Find where the given text appears and provide that cell's center as (x, y) coordinate. 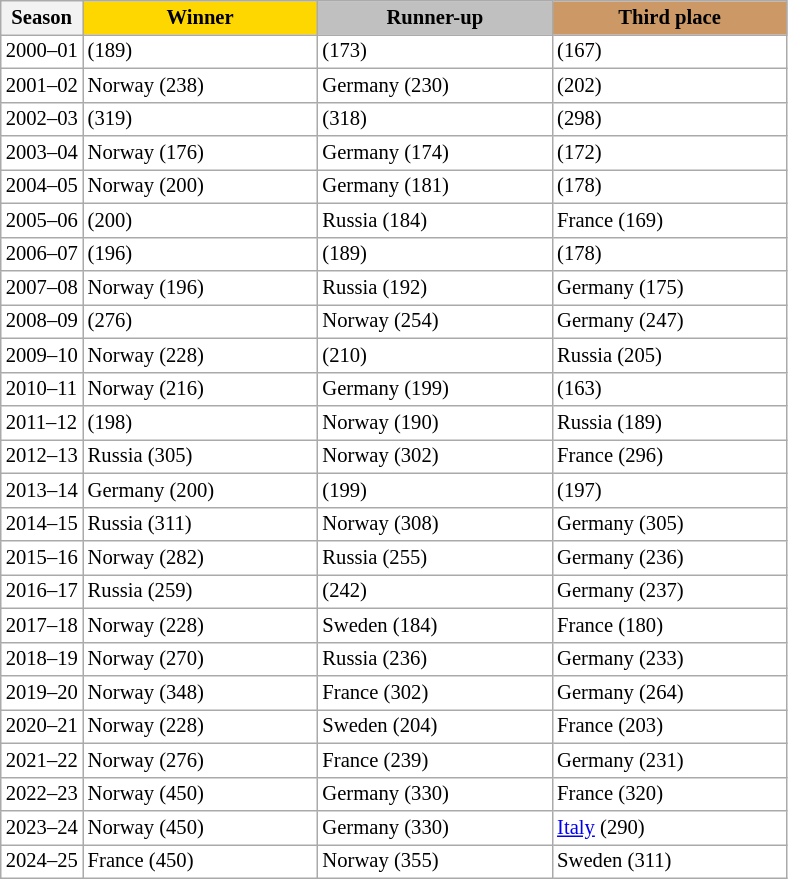
Russia (184) (434, 220)
Germany (236) (670, 557)
Russia (311) (200, 524)
Norway (200) (200, 186)
France (239) (434, 760)
(318) (434, 119)
2010–11 (42, 389)
2007–08 (42, 287)
Germany (230) (434, 85)
(200) (200, 220)
Germany (181) (434, 186)
(276) (200, 321)
(199) (434, 490)
2017–18 (42, 625)
Russia (305) (200, 456)
2016–17 (42, 591)
Sweden (184) (434, 625)
2012–13 (42, 456)
(210) (434, 355)
2018–19 (42, 659)
(173) (434, 51)
France (320) (670, 794)
(319) (200, 119)
Norway (302) (434, 456)
Germany (247) (670, 321)
Italy (290) (670, 827)
2011–12 (42, 423)
2009–10 (42, 355)
Norway (348) (200, 693)
2001–02 (42, 85)
Germany (200) (200, 490)
2021–22 (42, 760)
Germany (231) (670, 760)
Russia (236) (434, 659)
Germany (199) (434, 389)
2015–16 (42, 557)
Season (42, 17)
France (302) (434, 693)
(298) (670, 119)
(202) (670, 85)
2022–23 (42, 794)
France (203) (670, 726)
(163) (670, 389)
Norway (196) (200, 287)
France (180) (670, 625)
France (450) (200, 861)
(167) (670, 51)
Norway (238) (200, 85)
(196) (200, 254)
Russia (205) (670, 355)
Germany (305) (670, 524)
Germany (175) (670, 287)
2008–09 (42, 321)
Norway (308) (434, 524)
Sweden (311) (670, 861)
Norway (176) (200, 153)
Russia (189) (670, 423)
France (296) (670, 456)
Norway (282) (200, 557)
2014–15 (42, 524)
2013–14 (42, 490)
Norway (254) (434, 321)
Germany (264) (670, 693)
2006–07 (42, 254)
2002–03 (42, 119)
2000–01 (42, 51)
Germany (233) (670, 659)
Russia (192) (434, 287)
(198) (200, 423)
(172) (670, 153)
Sweden (204) (434, 726)
Germany (237) (670, 591)
Russia (255) (434, 557)
(197) (670, 490)
Norway (216) (200, 389)
Russia (259) (200, 591)
Third place (670, 17)
Norway (276) (200, 760)
2020–21 (42, 726)
2003–04 (42, 153)
Runner-up (434, 17)
Norway (270) (200, 659)
Norway (355) (434, 861)
2004–05 (42, 186)
2023–24 (42, 827)
Winner (200, 17)
Germany (174) (434, 153)
(242) (434, 591)
2024–25 (42, 861)
Norway (190) (434, 423)
2019–20 (42, 693)
France (169) (670, 220)
2005–06 (42, 220)
